Locate the cell with the specified text and output its [X, Y] center coordinate. 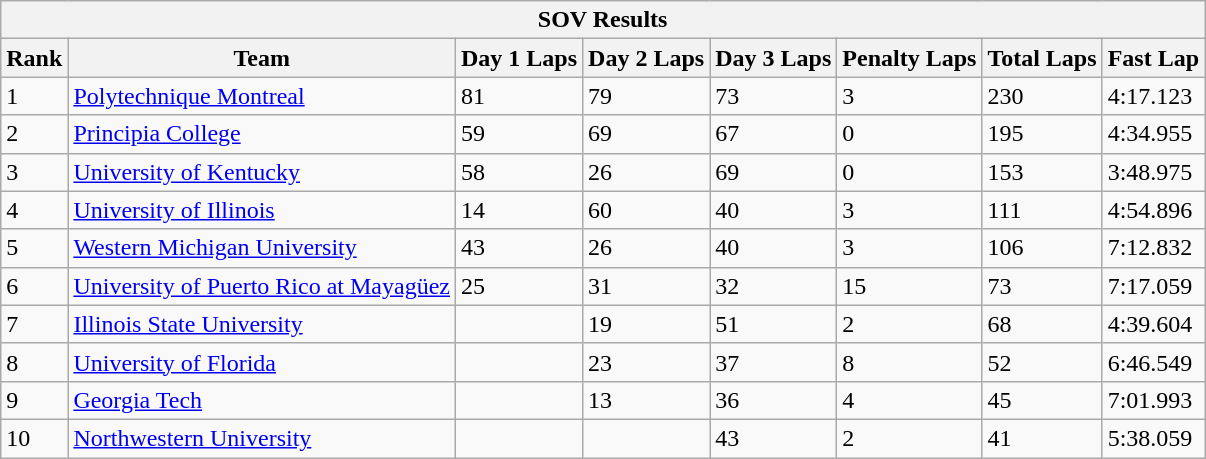
111 [1042, 210]
Total Laps [1042, 58]
Illinois State University [262, 324]
University of Puerto Rico at Mayagüez [262, 286]
45 [1042, 400]
University of Kentucky [262, 172]
University of Florida [262, 362]
37 [774, 362]
4:39.604 [1153, 324]
6 [34, 286]
58 [518, 172]
6:46.549 [1153, 362]
41 [1042, 438]
7 [34, 324]
Northwestern University [262, 438]
14 [518, 210]
3:48.975 [1153, 172]
68 [1042, 324]
31 [646, 286]
7:01.993 [1153, 400]
Principia College [262, 134]
25 [518, 286]
7:12.832 [1153, 248]
106 [1042, 248]
Day 3 Laps [774, 58]
Day 2 Laps [646, 58]
Penalty Laps [910, 58]
Georgia Tech [262, 400]
Day 1 Laps [518, 58]
Fast Lap [1153, 58]
81 [518, 96]
1 [34, 96]
195 [1042, 134]
10 [34, 438]
7:17.059 [1153, 286]
36 [774, 400]
9 [34, 400]
51 [774, 324]
15 [910, 286]
13 [646, 400]
52 [1042, 362]
4:54.896 [1153, 210]
Rank [34, 58]
University of Illinois [262, 210]
Polytechnique Montreal [262, 96]
19 [646, 324]
79 [646, 96]
Team [262, 58]
32 [774, 286]
Western Michigan University [262, 248]
5 [34, 248]
153 [1042, 172]
SOV Results [603, 20]
230 [1042, 96]
4:34.955 [1153, 134]
59 [518, 134]
5:38.059 [1153, 438]
23 [646, 362]
60 [646, 210]
4:17.123 [1153, 96]
67 [774, 134]
